Return the [X, Y] coordinate for the center point of the cell that contains the specified text.  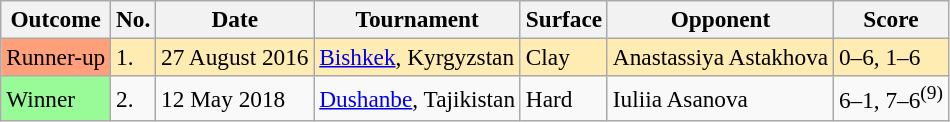
Date [235, 19]
0–6, 1–6 [892, 57]
Bishkek, Kyrgyzstan [418, 57]
6–1, 7–6(9) [892, 98]
27 August 2016 [235, 57]
Surface [564, 19]
Outcome [56, 19]
Opponent [720, 19]
Hard [564, 98]
Iuliia Asanova [720, 98]
Tournament [418, 19]
2. [134, 98]
No. [134, 19]
Winner [56, 98]
12 May 2018 [235, 98]
Runner-up [56, 57]
Anastassiya Astakhova [720, 57]
Clay [564, 57]
1. [134, 57]
Score [892, 19]
Dushanbe, Tajikistan [418, 98]
